Detect which cell encompasses the target text, then output its [x, y] center coordinate. 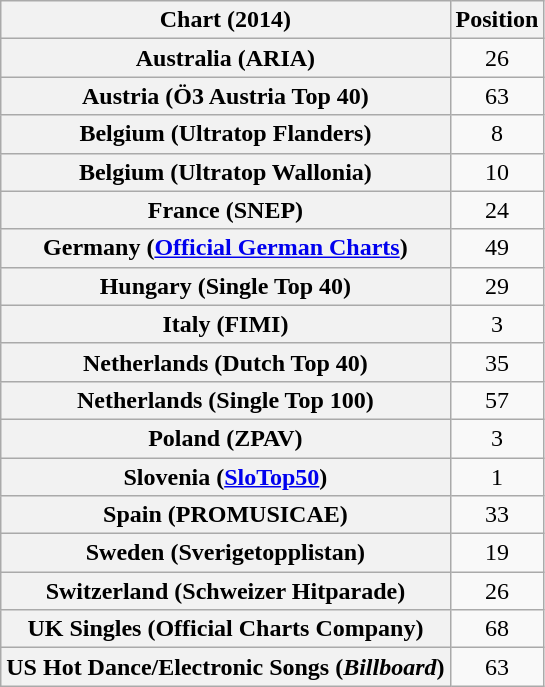
Belgium (Ultratop Wallonia) [226, 172]
29 [497, 286]
24 [497, 210]
68 [497, 629]
Spain (PROMUSICAE) [226, 515]
10 [497, 172]
8 [497, 134]
Slovenia (SloTop50) [226, 477]
1 [497, 477]
Poland (ZPAV) [226, 438]
Germany (Official German Charts) [226, 248]
57 [497, 400]
US Hot Dance/Electronic Songs (Billboard) [226, 667]
Switzerland (Schweizer Hitparade) [226, 591]
Austria (Ö3 Austria Top 40) [226, 96]
Chart (2014) [226, 20]
Sweden (Sverigetopplistan) [226, 553]
19 [497, 553]
Netherlands (Single Top 100) [226, 400]
Australia (ARIA) [226, 58]
Netherlands (Dutch Top 40) [226, 362]
UK Singles (Official Charts Company) [226, 629]
Position [497, 20]
Belgium (Ultratop Flanders) [226, 134]
France (SNEP) [226, 210]
Hungary (Single Top 40) [226, 286]
33 [497, 515]
49 [497, 248]
35 [497, 362]
Italy (FIMI) [226, 324]
